Search for the cell housing the specified text and yield its [X, Y] center coordinate. 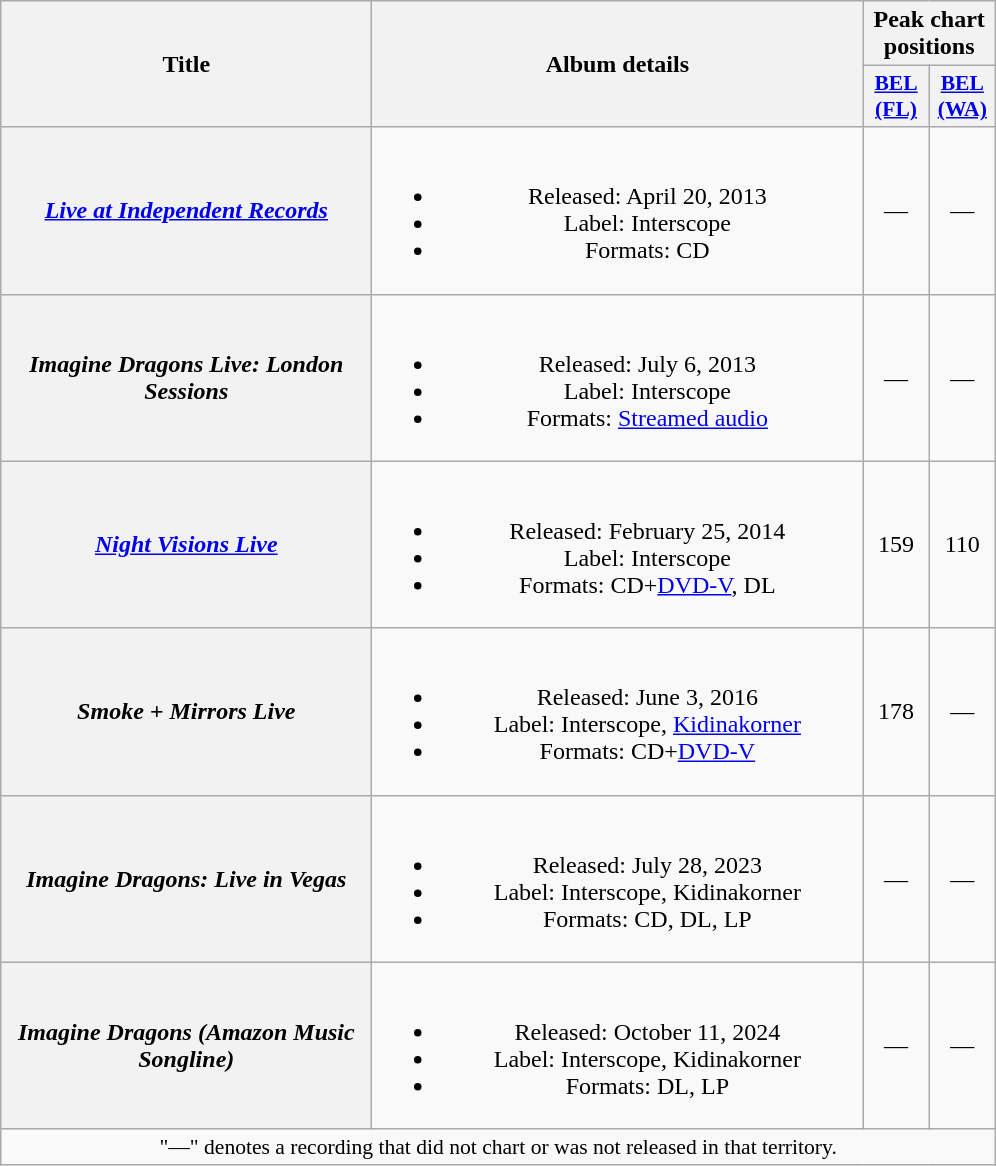
Imagine Dragons Live: London Sessions [186, 378]
159 [896, 544]
Peak chart positions [930, 34]
Live at Independent Records [186, 210]
Title [186, 64]
"—" denotes a recording that did not chart or was not released in that territory. [498, 1147]
Imagine Dragons: Live in Vegas [186, 878]
178 [896, 712]
Released: July 6, 2013 Label: InterscopeFormats: Streamed audio [618, 378]
Released: October 11, 2024Label: Interscope, KidinakornerFormats: DL, LP [618, 1046]
Released: June 3, 2016Label: Interscope, KidinakornerFormats: CD+DVD-V [618, 712]
Released: April 20, 2013 Label: InterscopeFormats: CD [618, 210]
110 [962, 544]
Imagine Dragons (Amazon Music Songline) [186, 1046]
Album details [618, 64]
Released: February 25, 2014 Label: InterscopeFormats: CD+DVD-V, DL [618, 544]
Smoke + Mirrors Live [186, 712]
Released: July 28, 2023Label: Interscope, KidinakornerFormats: CD, DL, LP [618, 878]
BEL(WA) [962, 96]
Night Visions Live [186, 544]
BEL(FL) [896, 96]
